Identify which cell holds the provided text, then report its (X, Y) central coordinate. 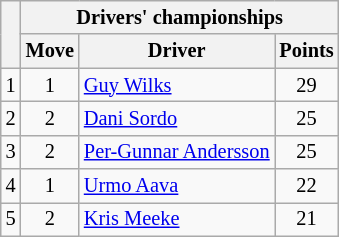
Per-Gunnar Andersson (177, 152)
22 (307, 186)
4 (11, 186)
Urmo Aava (177, 186)
Move (50, 51)
Drivers' championships (180, 17)
Kris Meeke (177, 219)
21 (307, 219)
Guy Wilks (177, 85)
3 (11, 152)
Driver (177, 51)
Dani Sordo (177, 118)
Points (307, 51)
5 (11, 219)
29 (307, 85)
